From the cell containing the given text, extract its center point as (X, Y) coordinate. 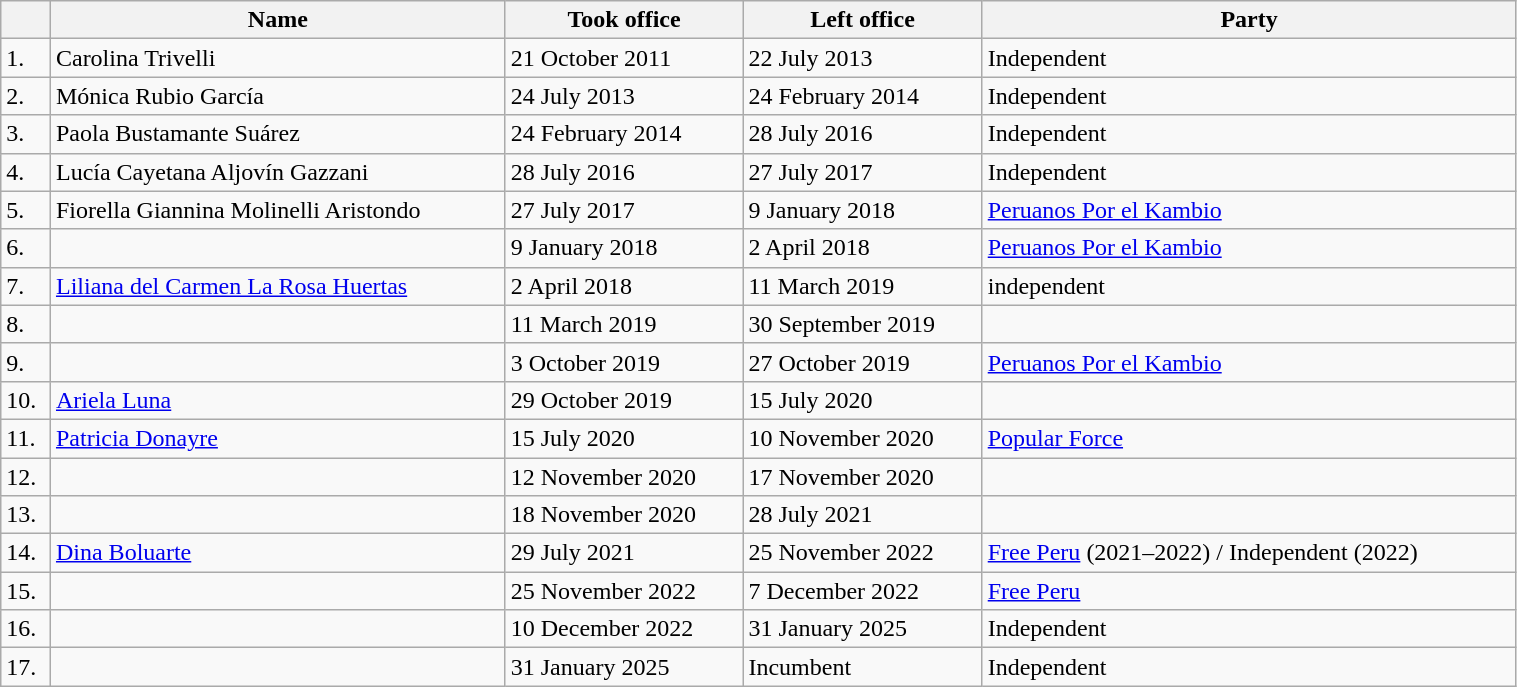
1. (26, 58)
29 October 2019 (624, 400)
10 December 2022 (624, 629)
7 December 2022 (862, 591)
14. (26, 553)
independent (1249, 286)
12. (26, 477)
22 July 2013 (862, 58)
Fiorella Giannina Molinelli Aristondo (278, 210)
Popular Force (1249, 438)
Mónica Rubio García (278, 96)
Dina Boluarte (278, 553)
16. (26, 629)
17. (26, 667)
12 November 2020 (624, 477)
4. (26, 172)
Carolina Trivelli (278, 58)
8. (26, 324)
Lucía Cayetana Aljovín Gazzani (278, 172)
7. (26, 286)
28 July 2021 (862, 515)
10 November 2020 (862, 438)
17 November 2020 (862, 477)
18 November 2020 (624, 515)
Ariela Luna (278, 400)
Patricia Donayre (278, 438)
Liliana del Carmen La Rosa Huertas (278, 286)
3. (26, 134)
Free Peru (2021–2022) / Independent (2022) (1249, 553)
5. (26, 210)
30 September 2019 (862, 324)
29 July 2021 (624, 553)
9. (26, 362)
Took office (624, 20)
21 October 2011 (624, 58)
Incumbent (862, 667)
Paola Bustamante Suárez (278, 134)
15. (26, 591)
Free Peru (1249, 591)
10. (26, 400)
6. (26, 248)
Name (278, 20)
Left office (862, 20)
24 July 2013 (624, 96)
27 October 2019 (862, 362)
13. (26, 515)
3 October 2019 (624, 362)
11. (26, 438)
Party (1249, 20)
2. (26, 96)
